For the text-containing cell, return its midpoint in [x, y] coordinate format. 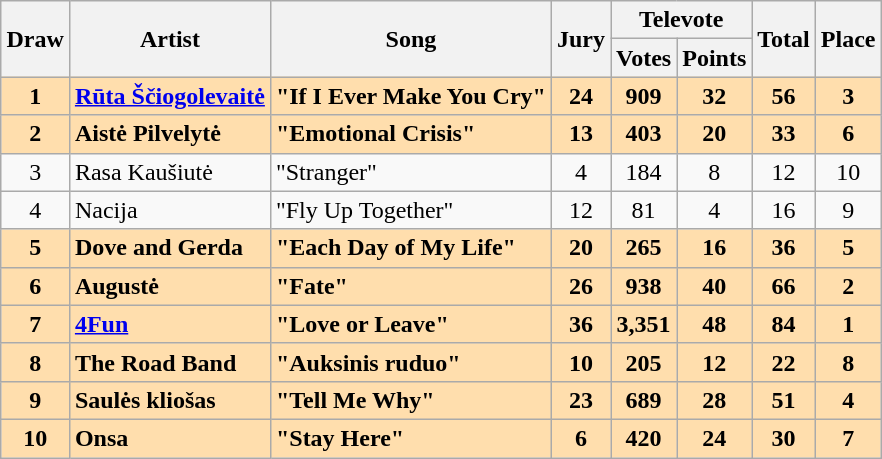
265 [644, 248]
184 [644, 172]
66 [784, 286]
909 [644, 96]
51 [784, 400]
Aistė Pilvelytė [170, 134]
Televote [682, 20]
56 [784, 96]
"Emotional Crisis" [410, 134]
"Stay Here" [410, 438]
Jury [580, 39]
689 [644, 400]
48 [714, 324]
Onsa [170, 438]
40 [714, 286]
Song [410, 39]
403 [644, 134]
Total [784, 39]
"Fate" [410, 286]
32 [714, 96]
Dove and Gerda [170, 248]
"Tell Me Why" [410, 400]
30 [784, 438]
Place [848, 39]
Artist [170, 39]
Points [714, 58]
Votes [644, 58]
13 [580, 134]
"If I Ever Make You Cry" [410, 96]
The Road Band [170, 362]
Rūta Ščiogolevaitė [170, 96]
205 [644, 362]
28 [714, 400]
81 [644, 210]
"Love or Leave" [410, 324]
420 [644, 438]
23 [580, 400]
Saulės kliošas [170, 400]
Rasa Kaušiutė [170, 172]
26 [580, 286]
"Each Day of My Life" [410, 248]
"Auksinis ruduo" [410, 362]
3,351 [644, 324]
"Fly Up Together" [410, 210]
Augustė [170, 286]
"Stranger" [410, 172]
33 [784, 134]
4Fun [170, 324]
22 [784, 362]
84 [784, 324]
Draw [35, 39]
938 [644, 286]
Nacija [170, 210]
